Scan for the cell matching the given text and deliver its [X, Y] coordinate at center. 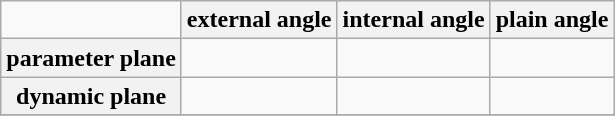
plain angle [552, 20]
internal angle [414, 20]
external angle [259, 20]
parameter plane [92, 58]
dynamic plane [92, 96]
